From the cell containing the given text, extract its center point as (x, y) coordinate. 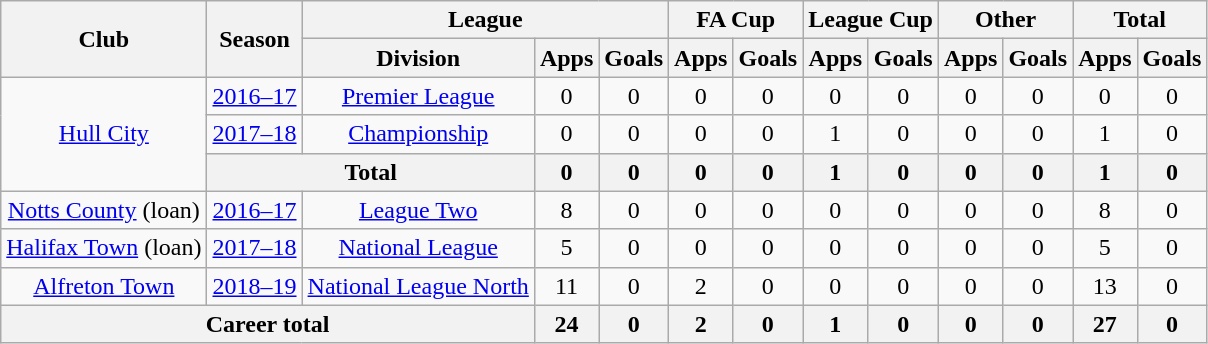
11 (566, 286)
National League North (418, 286)
Career total (268, 324)
24 (566, 324)
National League (418, 248)
13 (1105, 286)
Premier League (418, 96)
Division (418, 58)
League Two (418, 210)
Season (254, 39)
Hull City (104, 134)
Other (1005, 20)
League Cup (871, 20)
Alfreton Town (104, 286)
27 (1105, 324)
Club (104, 39)
2018–19 (254, 286)
Notts County (loan) (104, 210)
League (485, 20)
Halifax Town (loan) (104, 248)
FA Cup (736, 20)
Championship (418, 134)
